Find where the given text appears and provide that cell's center as [x, y] coordinate. 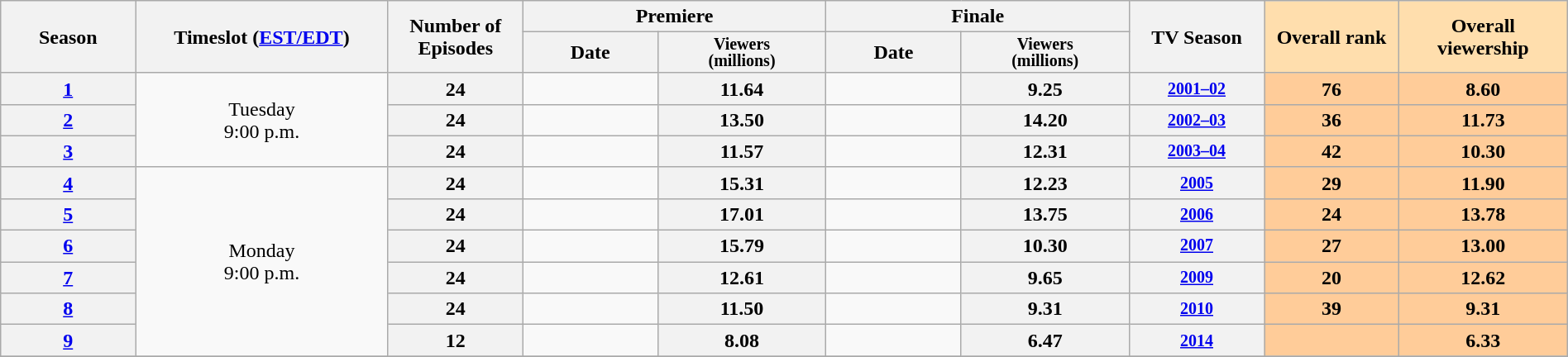
Overall viewership [1483, 37]
2006 [1198, 215]
2007 [1198, 246]
11.90 [1483, 183]
Season [68, 37]
9.65 [1045, 278]
6.47 [1045, 340]
11.73 [1483, 120]
11.64 [742, 88]
2002–03 [1198, 120]
3 [68, 151]
11.50 [742, 309]
Number of Episodes [455, 37]
2014 [1198, 340]
Overall rank [1331, 37]
Tuesday 9:00 p.m. [262, 120]
2010 [1198, 309]
13.78 [1483, 215]
12 [455, 340]
2003–04 [1198, 151]
13.75 [1045, 215]
6 [68, 246]
8 [68, 309]
Timeslot (EST/EDT) [262, 37]
20 [1331, 278]
Monday 9:00 p.m. [262, 261]
29 [1331, 183]
4 [68, 183]
12.23 [1045, 183]
15.79 [742, 246]
17.01 [742, 215]
2 [68, 120]
11.57 [742, 151]
Finale [978, 17]
2005 [1198, 183]
27 [1331, 246]
76 [1331, 88]
8.60 [1483, 88]
13.00 [1483, 246]
12.31 [1045, 151]
15.31 [742, 183]
TV Season [1198, 37]
1 [68, 88]
14.20 [1045, 120]
42 [1331, 151]
Premiere [675, 17]
12.61 [742, 278]
6.33 [1483, 340]
12.62 [1483, 278]
9 [68, 340]
2001–02 [1198, 88]
36 [1331, 120]
7 [68, 278]
2009 [1198, 278]
9.25 [1045, 88]
8.08 [742, 340]
39 [1331, 309]
5 [68, 215]
13.50 [742, 120]
